Provide the (X, Y) coordinate of the cell's center where the given text is located.  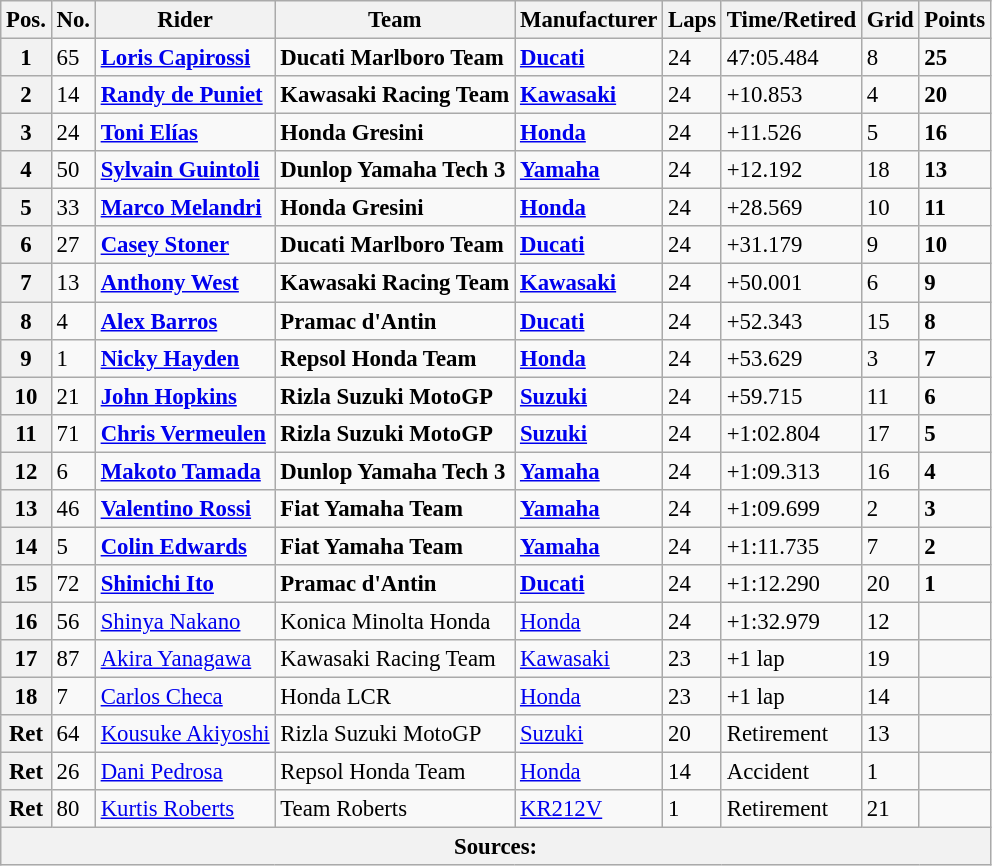
Alex Barros (185, 321)
Grid (890, 20)
+31.179 (791, 245)
Laps (692, 20)
Rider (185, 20)
+1:32.979 (791, 621)
Team Roberts (395, 809)
19 (890, 659)
Shinichi Ito (185, 584)
Marco Melandri (185, 208)
+1:09.699 (791, 509)
Anthony West (185, 283)
+50.001 (791, 283)
26 (73, 772)
47:05.484 (791, 58)
Carlos Checa (185, 697)
Konica Minolta Honda (395, 621)
Loris Capirossi (185, 58)
Kousuke Akiyoshi (185, 734)
72 (73, 584)
Casey Stoner (185, 245)
Team (395, 20)
64 (73, 734)
Sylvain Guintoli (185, 170)
+1:11.735 (791, 546)
Randy de Puniet (185, 95)
Toni Elías (185, 133)
27 (73, 245)
Makoto Tamada (185, 471)
Shinya Nakano (185, 621)
Dani Pedrosa (185, 772)
Colin Edwards (185, 546)
+1:12.290 (791, 584)
80 (73, 809)
Accident (791, 772)
Kurtis Roberts (185, 809)
46 (73, 509)
KR212V (589, 809)
+28.569 (791, 208)
+10.853 (791, 95)
Nicky Hayden (185, 358)
+59.715 (791, 396)
Valentino Rossi (185, 509)
Honda LCR (395, 697)
56 (73, 621)
Chris Vermeulen (185, 433)
Sources: (496, 847)
+12.192 (791, 170)
Points (954, 20)
+1:09.313 (791, 471)
71 (73, 433)
33 (73, 208)
Pos. (26, 20)
50 (73, 170)
65 (73, 58)
John Hopkins (185, 396)
Manufacturer (589, 20)
Time/Retired (791, 20)
+11.526 (791, 133)
+53.629 (791, 358)
No. (73, 20)
25 (954, 58)
+1:02.804 (791, 433)
+52.343 (791, 321)
87 (73, 659)
Akira Yanagawa (185, 659)
